Determine the (X, Y) coordinate at the center of the cell enclosing the given text.  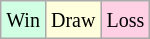
Win (24, 20)
Loss (126, 20)
Draw (72, 20)
